Detect which cell encompasses the target text, then output its (x, y) center coordinate. 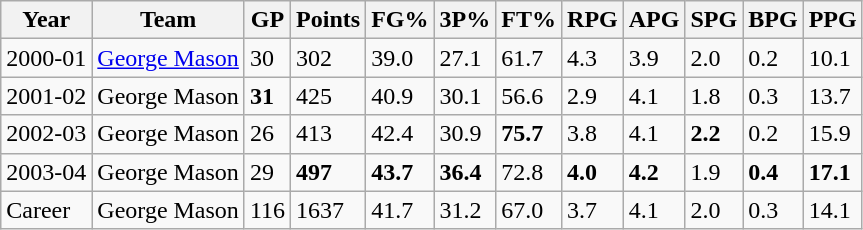
30.1 (465, 96)
1.8 (714, 96)
29 (267, 172)
13.7 (832, 96)
PPG (832, 20)
2.2 (714, 134)
36.4 (465, 172)
2003-04 (46, 172)
Year (46, 20)
0.4 (773, 172)
31.2 (465, 210)
APG (654, 20)
56.6 (529, 96)
Points (328, 20)
17.1 (832, 172)
1.9 (714, 172)
4.2 (654, 172)
40.9 (400, 96)
3P% (465, 20)
27.1 (465, 58)
4.3 (593, 58)
1637 (328, 210)
4.0 (593, 172)
2000-01 (46, 58)
67.0 (529, 210)
302 (328, 58)
10.1 (832, 58)
15.9 (832, 134)
61.7 (529, 58)
26 (267, 134)
413 (328, 134)
497 (328, 172)
41.7 (400, 210)
72.8 (529, 172)
14.1 (832, 210)
2002-03 (46, 134)
FT% (529, 20)
RPG (593, 20)
2.9 (593, 96)
Career (46, 210)
31 (267, 96)
Team (168, 20)
30 (267, 58)
FG% (400, 20)
42.4 (400, 134)
116 (267, 210)
425 (328, 96)
3.8 (593, 134)
BPG (773, 20)
30.9 (465, 134)
3.7 (593, 210)
3.9 (654, 58)
43.7 (400, 172)
GP (267, 20)
2001-02 (46, 96)
39.0 (400, 58)
75.7 (529, 134)
SPG (714, 20)
